Extract the [x, y] coordinate from the center of the cell holding the provided text.  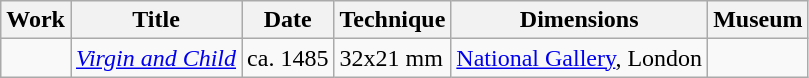
Work [36, 20]
Technique [392, 20]
ca. 1485 [288, 58]
Dimensions [580, 20]
Virgin and Child [156, 58]
Museum [758, 20]
Date [288, 20]
Title [156, 20]
32x21 mm [392, 58]
National Gallery, London [580, 58]
